Provide the [X, Y] coordinate of the cell's center where the given text is located.  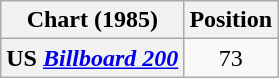
73 [231, 58]
Chart (1985) [92, 20]
Position [231, 20]
US Billboard 200 [92, 58]
